Determine the (x, y) coordinate at the center of the cell enclosing the given text.  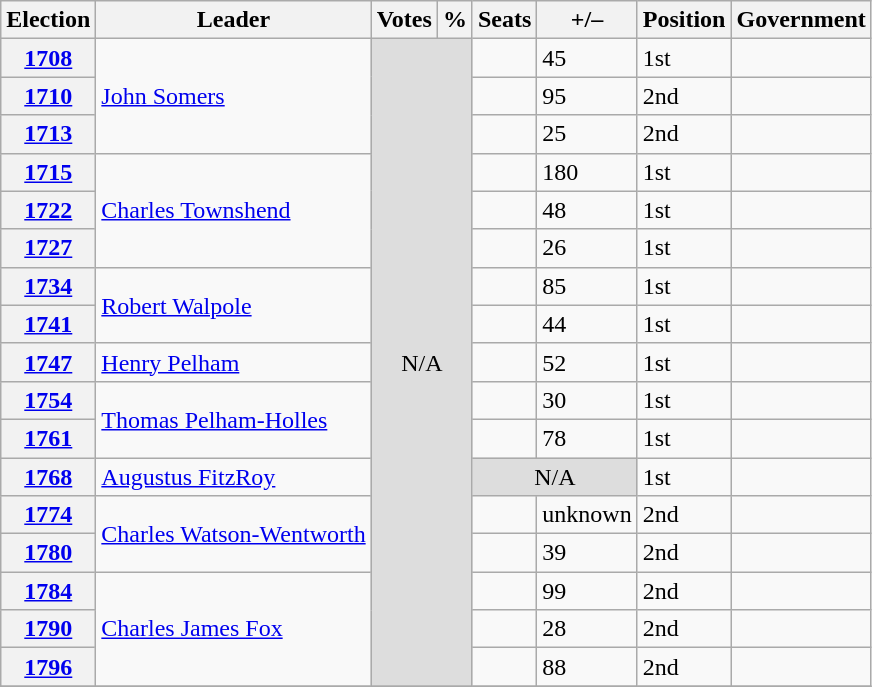
52 (587, 362)
99 (587, 591)
1754 (48, 400)
44 (587, 324)
25 (587, 134)
85 (587, 286)
Seats (504, 20)
unknown (587, 515)
1710 (48, 96)
30 (587, 400)
48 (587, 210)
Thomas Pelham-Holles (234, 419)
1727 (48, 248)
Government (801, 20)
Charles Townshend (234, 210)
1796 (48, 667)
1790 (48, 629)
1780 (48, 553)
1768 (48, 477)
95 (587, 96)
Charles James Fox (234, 629)
1774 (48, 515)
1734 (48, 286)
1761 (48, 438)
1713 (48, 134)
Votes (404, 20)
% (454, 20)
26 (587, 248)
Leader (234, 20)
28 (587, 629)
John Somers (234, 96)
45 (587, 58)
88 (587, 667)
Robert Walpole (234, 305)
+/– (587, 20)
1722 (48, 210)
39 (587, 553)
Election (48, 20)
Position (684, 20)
1715 (48, 172)
78 (587, 438)
1747 (48, 362)
Henry Pelham (234, 362)
1784 (48, 591)
1708 (48, 58)
Charles Watson-Wentworth (234, 534)
1741 (48, 324)
180 (587, 172)
Augustus FitzRoy (234, 477)
